Determine the [x, y] coordinate at the center of the cell enclosing the given text.  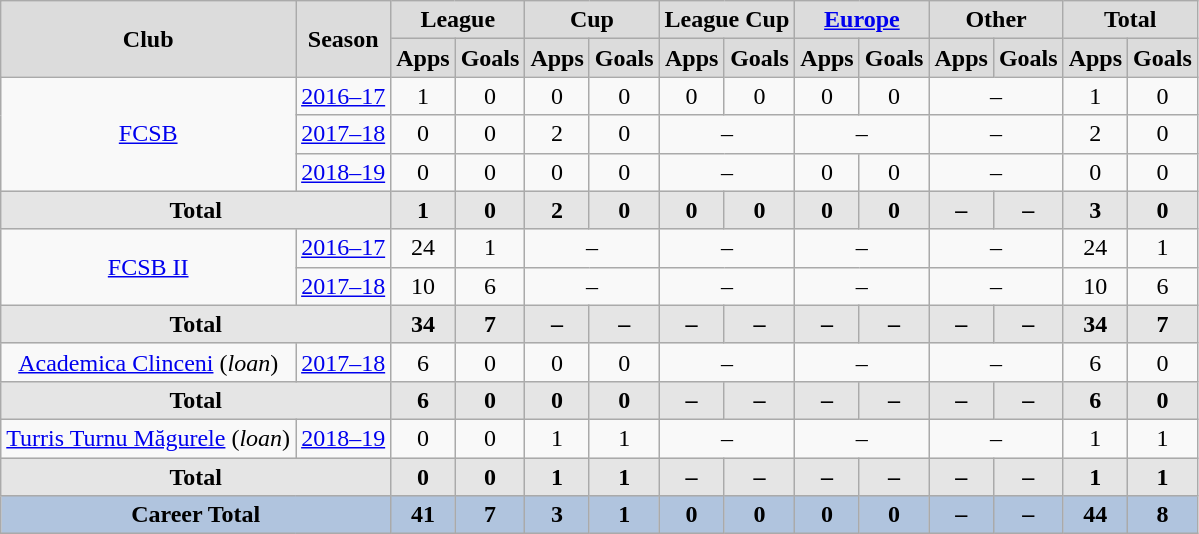
8 [1163, 515]
Club [148, 39]
Career Total [196, 515]
League Cup [727, 20]
Cup [592, 20]
FCSB [148, 134]
41 [423, 515]
Other [996, 20]
Turris Turnu Măgurele (loan) [148, 438]
44 [1095, 515]
Season [344, 39]
FCSB II [148, 267]
League [458, 20]
Europe [862, 20]
Academica Clinceni (loan) [148, 362]
